Output the (x, y) coordinate of the center of the cell containing the given text.  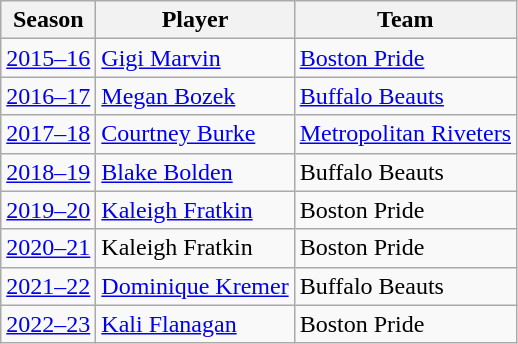
Season (48, 20)
Metropolitan Riveters (405, 134)
2022–23 (48, 324)
2016–17 (48, 96)
2017–18 (48, 134)
2019–20 (48, 210)
Blake Bolden (195, 172)
2020–21 (48, 248)
Courtney Burke (195, 134)
2021–22 (48, 286)
Kali Flanagan (195, 324)
2018–19 (48, 172)
Dominique Kremer (195, 286)
2015–16 (48, 58)
Team (405, 20)
Megan Bozek (195, 96)
Player (195, 20)
Gigi Marvin (195, 58)
